Detect which cell encompasses the target text, then output its (x, y) center coordinate. 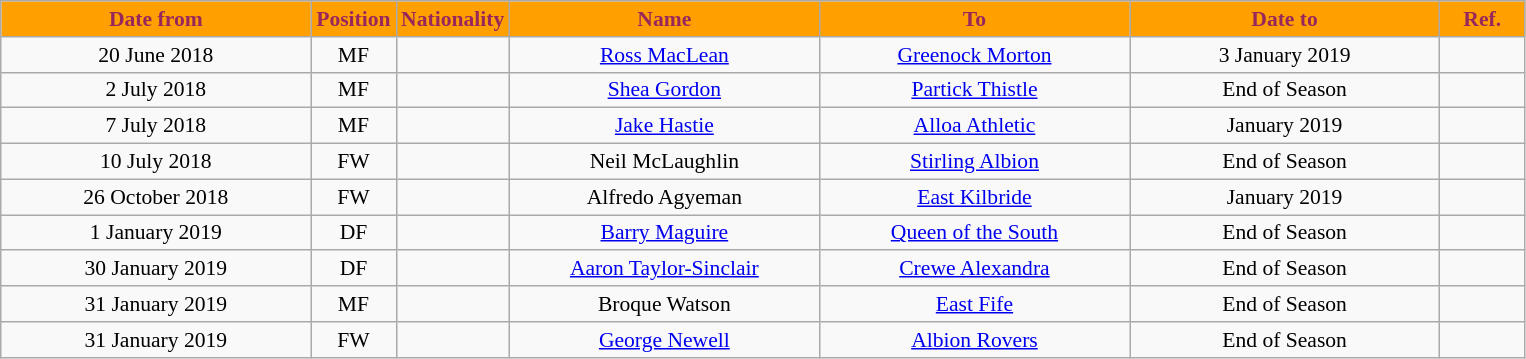
30 January 2019 (156, 269)
East Fife (974, 304)
Albion Rovers (974, 340)
Queen of the South (974, 233)
Partick Thistle (974, 90)
Shea Gordon (664, 90)
Date from (156, 19)
George Newell (664, 340)
Aaron Taylor-Sinclair (664, 269)
Broque Watson (664, 304)
3 January 2019 (1285, 55)
Neil McLaughlin (664, 162)
7 July 2018 (156, 126)
10 July 2018 (156, 162)
Stirling Albion (974, 162)
Name (664, 19)
To (974, 19)
Ross MacLean (664, 55)
Crewe Alexandra (974, 269)
Barry Maguire (664, 233)
Alloa Athletic (974, 126)
Ref. (1482, 19)
Date to (1285, 19)
East Kilbride (974, 197)
Position (354, 19)
Nationality (452, 19)
26 October 2018 (156, 197)
1 January 2019 (156, 233)
2 July 2018 (156, 90)
Jake Hastie (664, 126)
Greenock Morton (974, 55)
Alfredo Agyeman (664, 197)
20 June 2018 (156, 55)
